Determine the [X, Y] coordinate at the center of the cell enclosing the given text.  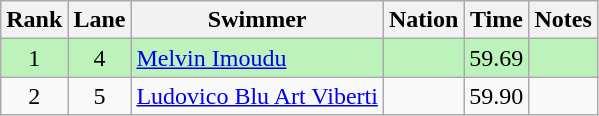
Nation [423, 20]
Ludovico Blu Art Viberti [257, 96]
Notes [563, 20]
59.69 [496, 58]
5 [100, 96]
2 [34, 96]
Melvin Imoudu [257, 58]
Time [496, 20]
1 [34, 58]
Lane [100, 20]
59.90 [496, 96]
4 [100, 58]
Rank [34, 20]
Swimmer [257, 20]
